For the text-containing cell, return its midpoint in [x, y] coordinate format. 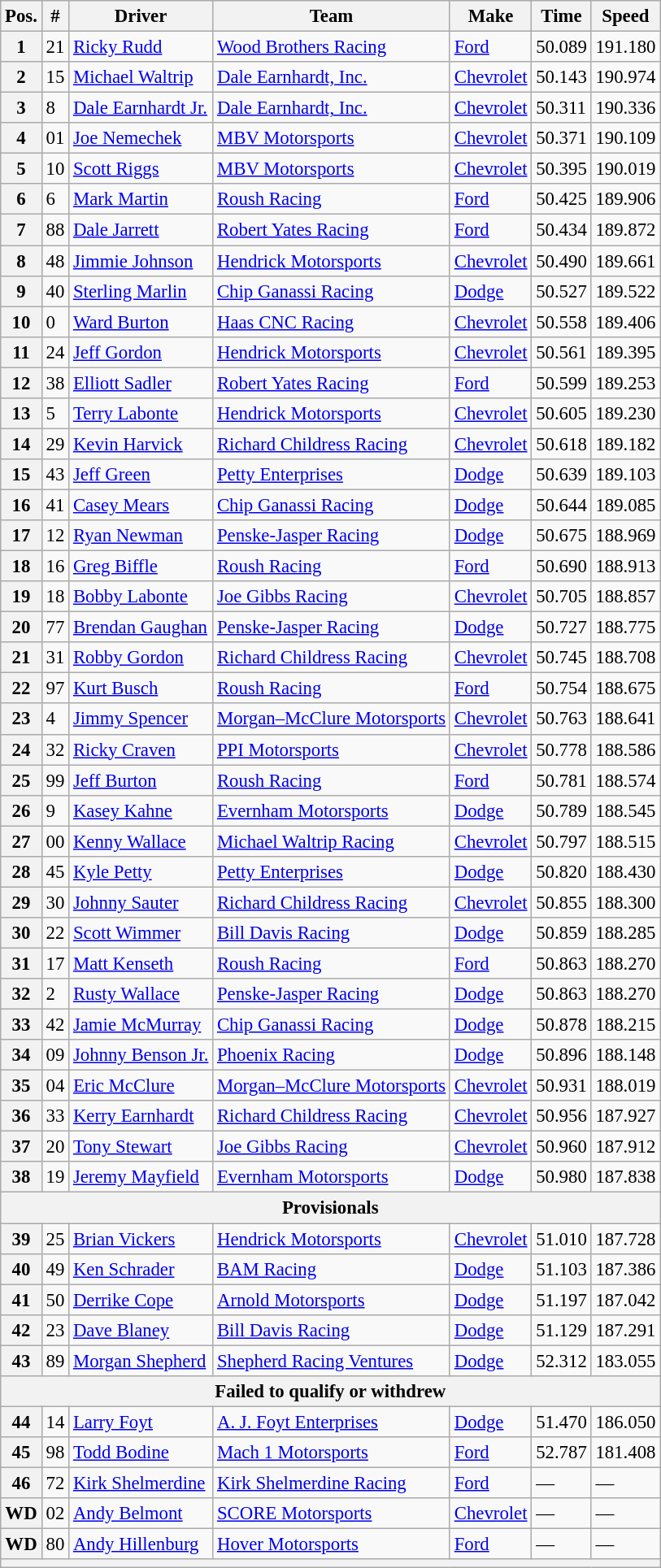
28 [21, 872]
183.055 [626, 1361]
Ward Burton [141, 322]
Mach 1 Motorsports [332, 1453]
Team [332, 16]
Casey Mears [141, 505]
50.089 [561, 47]
Greg Biffle [141, 567]
188.148 [626, 1055]
187.042 [626, 1300]
Larry Foyt [141, 1422]
36 [21, 1116]
50.705 [561, 597]
188.708 [626, 658]
Time [561, 16]
188.857 [626, 597]
189.230 [626, 414]
189.182 [626, 444]
188.586 [626, 749]
13 [21, 414]
52.787 [561, 1453]
50.425 [561, 199]
77 [55, 628]
50.859 [561, 933]
50.618 [561, 444]
80 [55, 1544]
# [55, 16]
Ricky Craven [141, 749]
188.574 [626, 780]
189.406 [626, 322]
50.527 [561, 291]
Scott Wimmer [141, 933]
Tony Stewart [141, 1147]
Andy Hillenburg [141, 1544]
50.878 [561, 1025]
Phoenix Racing [332, 1055]
Failed to qualify or withdrew [330, 1392]
Michael Waltrip [141, 77]
Pos. [21, 16]
50.311 [561, 108]
Jeff Burton [141, 780]
50.675 [561, 536]
11 [21, 352]
50.820 [561, 872]
7 [21, 230]
Driver [141, 16]
Haas CNC Racing [332, 322]
188.969 [626, 536]
190.109 [626, 138]
50.558 [561, 322]
Kirk Shelmerdine [141, 1483]
Kenny Wallace [141, 841]
50.797 [561, 841]
190.019 [626, 169]
Bobby Labonte [141, 597]
50.781 [561, 780]
0 [55, 322]
Kasey Kahne [141, 810]
Terry Labonte [141, 414]
Brendan Gaughan [141, 628]
50.605 [561, 414]
50.690 [561, 567]
50.745 [561, 658]
98 [55, 1453]
189.103 [626, 475]
Scott Riggs [141, 169]
Jeff Green [141, 475]
97 [55, 688]
187.386 [626, 1269]
188.285 [626, 933]
50.599 [561, 383]
50.960 [561, 1147]
04 [55, 1086]
Dale Earnhardt Jr. [141, 108]
50.789 [561, 810]
Jimmie Johnson [141, 261]
51.197 [561, 1300]
Robby Gordon [141, 658]
89 [55, 1361]
190.974 [626, 77]
52.312 [561, 1361]
Ryan Newman [141, 536]
Kirk Shelmerdine Racing [332, 1483]
187.728 [626, 1239]
Morgan Shepherd [141, 1361]
189.085 [626, 505]
Dale Jarrett [141, 230]
Johnny Sauter [141, 902]
BAM Racing [332, 1269]
Jimmy Spencer [141, 719]
50.754 [561, 688]
46 [21, 1483]
Jamie McMurray [141, 1025]
181.408 [626, 1453]
Hover Motorsports [332, 1544]
1 [21, 47]
188.515 [626, 841]
50.931 [561, 1086]
188.019 [626, 1086]
Speed [626, 16]
187.912 [626, 1147]
189.395 [626, 352]
51.103 [561, 1269]
Dave Blaney [141, 1330]
190.336 [626, 108]
49 [55, 1269]
51.470 [561, 1422]
44 [21, 1422]
188.675 [626, 688]
50.143 [561, 77]
50.855 [561, 902]
50.896 [561, 1055]
50.395 [561, 169]
Rusty Wallace [141, 994]
50.727 [561, 628]
50 [55, 1300]
187.291 [626, 1330]
09 [55, 1055]
Matt Kenseth [141, 963]
50.561 [561, 352]
51.129 [561, 1330]
99 [55, 780]
00 [55, 841]
35 [21, 1086]
Kerry Earnhardt [141, 1116]
Arnold Motorsports [332, 1300]
188.300 [626, 902]
188.641 [626, 719]
26 [21, 810]
PPI Motorsports [332, 749]
187.927 [626, 1116]
188.215 [626, 1025]
Provisionals [330, 1208]
Brian Vickers [141, 1239]
50.490 [561, 261]
187.838 [626, 1178]
Kurt Busch [141, 688]
189.253 [626, 383]
Elliott Sadler [141, 383]
50.778 [561, 749]
01 [55, 138]
188.545 [626, 810]
37 [21, 1147]
Ricky Rudd [141, 47]
50.763 [561, 719]
27 [21, 841]
Kyle Petty [141, 872]
72 [55, 1483]
A. J. Foyt Enterprises [332, 1422]
Derrike Cope [141, 1300]
Joe Nemechek [141, 138]
02 [55, 1514]
34 [21, 1055]
189.872 [626, 230]
SCORE Motorsports [332, 1514]
191.180 [626, 47]
Ken Schrader [141, 1269]
48 [55, 261]
188.913 [626, 567]
50.371 [561, 138]
186.050 [626, 1422]
Kevin Harvick [141, 444]
189.661 [626, 261]
50.644 [561, 505]
Jeremy Mayfield [141, 1178]
188.430 [626, 872]
Johnny Benson Jr. [141, 1055]
50.639 [561, 475]
Wood Brothers Racing [332, 47]
Mark Martin [141, 199]
189.906 [626, 199]
50.434 [561, 230]
88 [55, 230]
Michael Waltrip Racing [332, 841]
Eric McClure [141, 1086]
50.956 [561, 1116]
51.010 [561, 1239]
Todd Bodine [141, 1453]
Jeff Gordon [141, 352]
188.775 [626, 628]
Shepherd Racing Ventures [332, 1361]
189.522 [626, 291]
3 [21, 108]
Sterling Marlin [141, 291]
Andy Belmont [141, 1514]
50.980 [561, 1178]
39 [21, 1239]
Make [490, 16]
